Locate the cell with the specified text and output its (x, y) center coordinate. 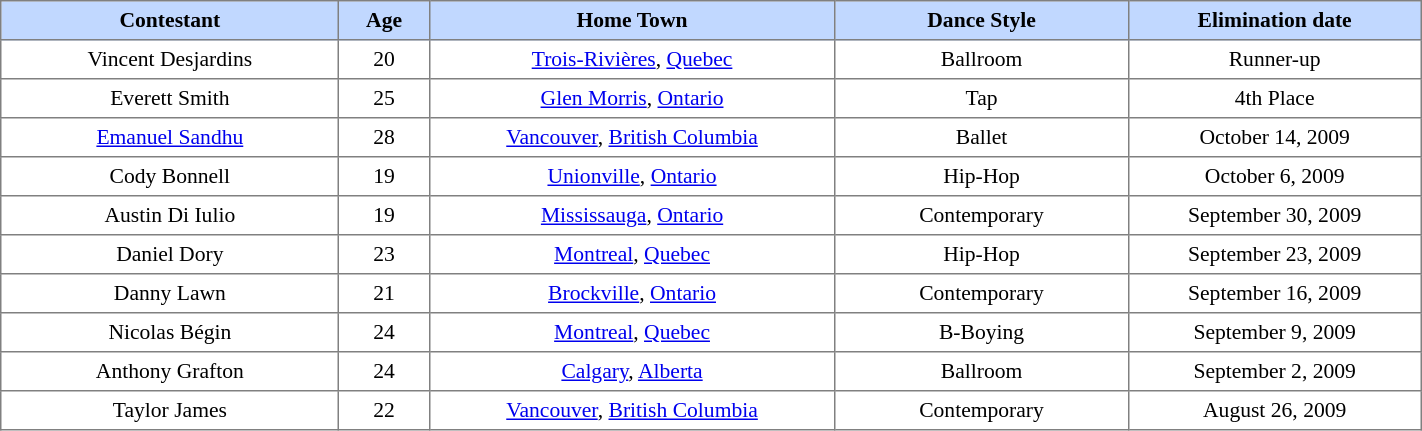
Glen Morris, Ontario (632, 98)
Dance Style (982, 20)
Unionville, Ontario (632, 176)
Runner-up (1274, 60)
Home Town (632, 20)
Ballet (982, 138)
Elimination date (1274, 20)
B-Boying (982, 332)
September 2, 2009 (1274, 372)
28 (384, 138)
September 23, 2009 (1274, 254)
Calgary, Alberta (632, 372)
Cody Bonnell (170, 176)
Daniel Dory (170, 254)
Austin Di Iulio (170, 216)
September 16, 2009 (1274, 294)
Emanuel Sandhu (170, 138)
21 (384, 294)
September 9, 2009 (1274, 332)
Everett Smith (170, 98)
Trois-Rivières, Quebec (632, 60)
Vincent Desjardins (170, 60)
Taylor James (170, 410)
Contestant (170, 20)
Nicolas Bégin (170, 332)
September 30, 2009 (1274, 216)
23 (384, 254)
October 14, 2009 (1274, 138)
October 6, 2009 (1274, 176)
Age (384, 20)
August 26, 2009 (1274, 410)
4th Place (1274, 98)
Brockville, Ontario (632, 294)
20 (384, 60)
Anthony Grafton (170, 372)
Tap (982, 98)
25 (384, 98)
22 (384, 410)
Mississauga, Ontario (632, 216)
Danny Lawn (170, 294)
